Search for the cell housing the specified text and yield its (x, y) center coordinate. 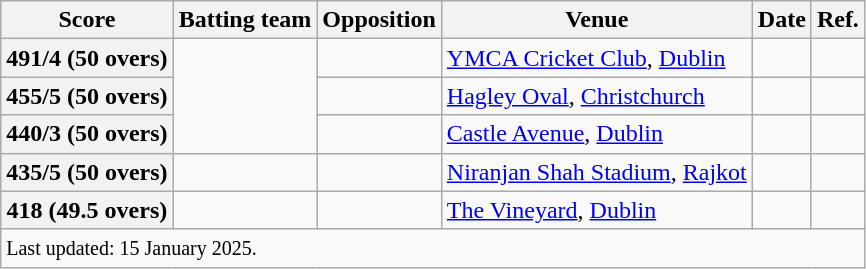
418 (49.5 overs) (87, 210)
Niranjan Shah Stadium, Rajkot (596, 172)
Venue (596, 20)
491/4 (50 overs) (87, 58)
Castle Avenue, Dublin (596, 134)
455/5 (50 overs) (87, 96)
Ref. (838, 20)
440/3 (50 overs) (87, 134)
Opposition (379, 20)
Batting team (245, 20)
Score (87, 20)
The Vineyard, Dublin (596, 210)
YMCA Cricket Club, Dublin (596, 58)
Hagley Oval, Christchurch (596, 96)
435/5 (50 overs) (87, 172)
Last updated: 15 January 2025. (433, 248)
Date (782, 20)
